Extract the (X, Y) coordinate from the center of the cell holding the provided text.  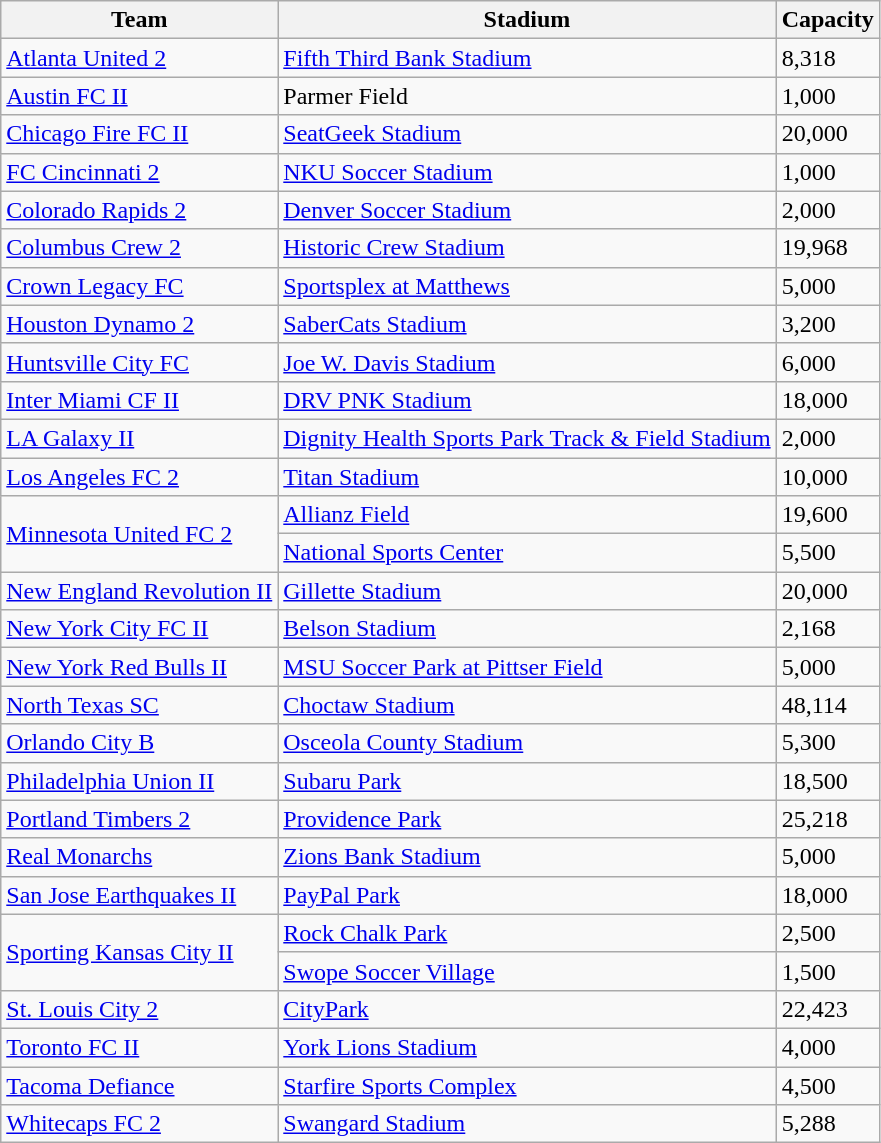
Capacity (828, 20)
10,000 (828, 477)
Toronto FC II (140, 1047)
Subaru Park (527, 781)
Columbus Crew 2 (140, 248)
National Sports Center (527, 553)
Historic Crew Stadium (527, 248)
Sporting Kansas City II (140, 952)
Whitecaps FC 2 (140, 1124)
2,168 (828, 629)
Austin FC II (140, 96)
8,318 (828, 58)
SeatGeek Stadium (527, 134)
NKU Soccer Stadium (527, 172)
Fifth Third Bank Stadium (527, 58)
Stadium (527, 20)
Dignity Health Sports Park Track & Field Stadium (527, 438)
5,500 (828, 553)
Osceola County Stadium (527, 743)
Swope Soccer Village (527, 971)
25,218 (828, 819)
Portland Timbers 2 (140, 819)
Atlanta United 2 (140, 58)
Minnesota United FC 2 (140, 534)
New England Revolution II (140, 591)
Real Monarchs (140, 857)
CityPark (527, 1009)
Gillette Stadium (527, 591)
San Jose Earthquakes II (140, 895)
Chicago Fire FC II (140, 134)
North Texas SC (140, 705)
York Lions Stadium (527, 1047)
Denver Soccer Stadium (527, 210)
5,300 (828, 743)
Providence Park (527, 819)
Starfire Sports Complex (527, 1085)
Colorado Rapids 2 (140, 210)
FC Cincinnati 2 (140, 172)
Huntsville City FC (140, 362)
Allianz Field (527, 515)
Sportsplex at Matthews (527, 286)
Orlando City B (140, 743)
3,200 (828, 324)
19,968 (828, 248)
6,000 (828, 362)
2,500 (828, 933)
LA Galaxy II (140, 438)
Rock Chalk Park (527, 933)
Team (140, 20)
Joe W. Davis Stadium (527, 362)
Crown Legacy FC (140, 286)
New York Red Bulls II (140, 667)
4,500 (828, 1085)
Choctaw Stadium (527, 705)
19,600 (828, 515)
Belson Stadium (527, 629)
New York City FC II (140, 629)
48,114 (828, 705)
5,288 (828, 1124)
Philadelphia Union II (140, 781)
PayPal Park (527, 895)
Tacoma Defiance (140, 1085)
MSU Soccer Park at Pittser Field (527, 667)
DRV PNK Stadium (527, 400)
1,500 (828, 971)
Houston Dynamo 2 (140, 324)
SaberCats Stadium (527, 324)
18,500 (828, 781)
22,423 (828, 1009)
St. Louis City 2 (140, 1009)
4,000 (828, 1047)
Titan Stadium (527, 477)
Inter Miami CF II (140, 400)
Parmer Field (527, 96)
Los Angeles FC 2 (140, 477)
Swangard Stadium (527, 1124)
Zions Bank Stadium (527, 857)
